Return [x, y] of the center of cell containing provided text 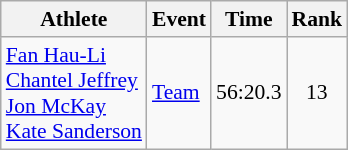
Event [179, 19]
13 [318, 93]
Team [179, 93]
Rank [318, 19]
Time [248, 19]
56:20.3 [248, 93]
Fan Hau-LiChantel JeffreyJon McKayKate Sanderson [74, 93]
Athlete [74, 19]
